Find where the given text appears and provide that cell's center as [x, y] coordinate. 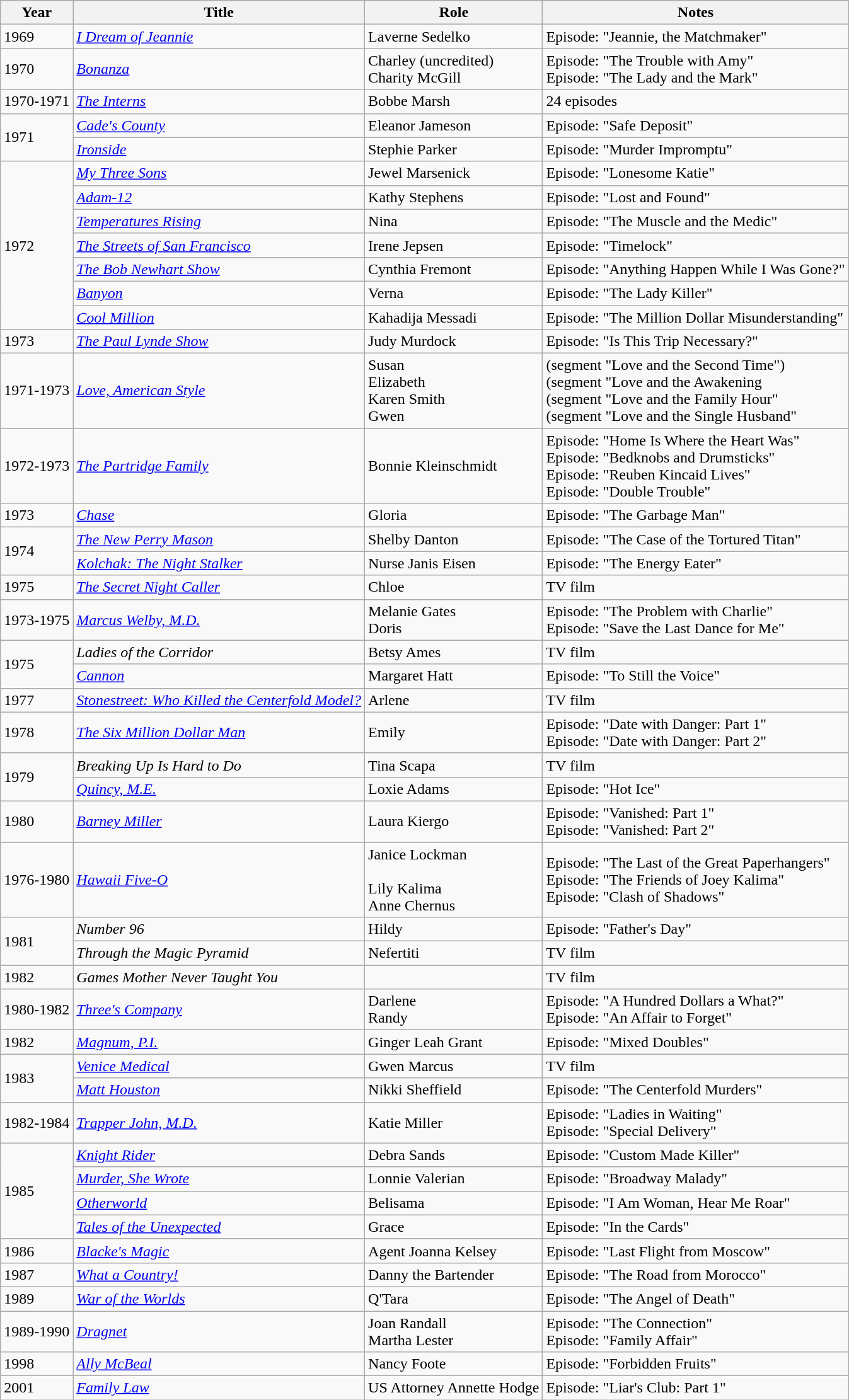
Eleanor Jameson [454, 125]
Margaret Hatt [454, 676]
Episode: "Broadway Malady" [696, 1179]
1979 [37, 777]
Kolchak: The Night Stalker [219, 563]
Melanie GatesDoris [454, 620]
Episode: "The Trouble with Amy"Episode: "The Lady and the Mark" [696, 69]
Chloe [454, 587]
1970-1971 [37, 101]
Dragnet [219, 1331]
Hildy [454, 929]
1983 [37, 1078]
Ginger Leah Grant [454, 1042]
Title [219, 13]
Belisama [454, 1203]
Episode: "The Garbage Man" [696, 515]
Family Law [219, 1388]
1976-1980 [37, 880]
Laura Kiergo [454, 822]
Three's Company [219, 1009]
DarleneRandy [454, 1009]
Joan RandallMartha Lester [454, 1331]
Ladies of the Corridor [219, 652]
Betsy Ames [454, 652]
Episode: "The Energy Eater" [696, 563]
Judy Murdock [454, 341]
Episode: "Mixed Doubles" [696, 1042]
1981 [37, 941]
Episode: "Custom Made Killer" [696, 1155]
Janice LockmanLily KalimaAnne Chernus [454, 880]
Blacke's Magic [219, 1251]
Kahadija Messadi [454, 317]
Role [454, 13]
Verna [454, 293]
Loxie Adams [454, 789]
Quincy, M.E. [219, 789]
Episode: "Liar's Club: Part 1" [696, 1388]
Hawaii Five-O [219, 880]
Arlene [454, 700]
Bonanza [219, 69]
1989 [37, 1299]
1972-1973 [37, 466]
Ironside [219, 149]
My Three Sons [219, 173]
Emily [454, 732]
Love, American Style [219, 391]
The Secret Night Caller [219, 587]
Nefertiti [454, 953]
Episode: "The Case of the Tortured Titan" [696, 539]
Episode: "Vanished: Part 1"Episode: "Vanished: Part 2" [696, 822]
US Attorney Annette Hodge [454, 1388]
Magnum, P.I. [219, 1042]
War of the Worlds [219, 1299]
Episode: "The Centerfold Murders" [696, 1090]
Trapper John, M.D. [219, 1123]
Banyon [219, 293]
The Paul Lynde Show [219, 341]
Number 96 [219, 929]
Gloria [454, 515]
The Bob Newhart Show [219, 269]
The Streets of San Francisco [219, 245]
1972 [37, 245]
Bobbe Marsh [454, 101]
Laverne Sedelko [454, 37]
Episode: "Lonesome Katie" [696, 173]
Ally McBeal [219, 1364]
Matt Houston [219, 1090]
Episode: "In the Cards" [696, 1227]
Chase [219, 515]
Cannon [219, 676]
Episode: "Hot Ice" [696, 789]
Shelby Danton [454, 539]
Nina [454, 221]
Irene Jepsen [454, 245]
Episode: "Date with Danger: Part 1"Episode: "Date with Danger: Part 2" [696, 732]
Marcus Welby, M.D. [219, 620]
1971 [37, 137]
Nikki Sheffield [454, 1090]
Episode: "Is This Trip Necessary?" [696, 341]
Episode: "Murder Impromptu" [696, 149]
The Six Million Dollar Man [219, 732]
1980 [37, 822]
Episode: "The Connection"Episode: "Family Affair" [696, 1331]
Year [37, 13]
Episode: "The Problem with Charlie"Episode: "Save the Last Dance for Me" [696, 620]
1978 [37, 732]
Temperatures Rising [219, 221]
1987 [37, 1275]
Notes [696, 13]
Episode: "A Hundred Dollars a What?"Episode: "An Affair to Forget" [696, 1009]
1969 [37, 37]
1970 [37, 69]
Episode: "The Lady Killer" [696, 293]
Nurse Janis Eisen [454, 563]
1980-1982 [37, 1009]
Episode: "To Still the Voice" [696, 676]
SusanElizabethKaren SmithGwen [454, 391]
Episode: "The Angel of Death" [696, 1299]
Agent Joanna Kelsey [454, 1251]
Tales of the Unexpected [219, 1227]
Katie Miller [454, 1123]
Otherworld [219, 1203]
Games Mother Never Taught You [219, 977]
Kathy Stephens [454, 197]
Danny the Bartender [454, 1275]
Episode: "Ladies in Waiting"Episode: "Special Delivery" [696, 1123]
Debra Sands [454, 1155]
1974 [37, 551]
1998 [37, 1364]
Knight Rider [219, 1155]
Lonnie Valerian [454, 1179]
Episode: "The Million Dollar Misunderstanding" [696, 317]
1971-1973 [37, 391]
Venice Medical [219, 1066]
1985 [37, 1191]
Episode: "The Last of the Great Paperhangers"Episode: "The Friends of Joey Kalima"Episode: "Clash of Shadows" [696, 880]
Stephie Parker [454, 149]
Grace [454, 1227]
Episode: "The Muscle and the Medic" [696, 221]
Episode: "Father's Day" [696, 929]
Q'Tara [454, 1299]
Jewel Marsenick [454, 173]
What a Country! [219, 1275]
Cade's County [219, 125]
Through the Magic Pyramid [219, 953]
1982-1984 [37, 1123]
Episode: "Timelock" [696, 245]
Episode: "Last Flight from Moscow" [696, 1251]
24 episodes [696, 101]
Episode: "Lost and Found" [696, 197]
Nancy Foote [454, 1364]
2001 [37, 1388]
Cynthia Fremont [454, 269]
Murder, She Wrote [219, 1179]
Episode: "The Road from Morocco" [696, 1275]
1977 [37, 700]
Episode: "I Am Woman, Hear Me Roar" [696, 1203]
1986 [37, 1251]
Episode: "Jeannie, the Matchmaker" [696, 37]
I Dream of Jeannie [219, 37]
Episode: "Home Is Where the Heart Was"Episode: "Bedknobs and Drumsticks"Episode: "Reuben Kincaid Lives"Episode: "Double Trouble" [696, 466]
1989-1990 [37, 1331]
The Partridge Family [219, 466]
Episode: "Safe Deposit" [696, 125]
(segment "Love and the Second Time")(segment "Love and the Awakening(segment "Love and the Family Hour"(segment "Love and the Single Husband" [696, 391]
1973-1975 [37, 620]
Breaking Up Is Hard to Do [219, 765]
Bonnie Kleinschmidt [454, 466]
Adam-12 [219, 197]
Barney Miller [219, 822]
Cool Million [219, 317]
Charley (uncredited)Charity McGill [454, 69]
Tina Scapa [454, 765]
Gwen Marcus [454, 1066]
Episode: "Anything Happen While I Was Gone?" [696, 269]
Stonestreet: Who Killed the Centerfold Model? [219, 700]
The Interns [219, 101]
Episode: "Forbidden Fruits" [696, 1364]
The New Perry Mason [219, 539]
